Pinpoint the cell where the given text exists, returning its (X, Y) midpoint coordinate. 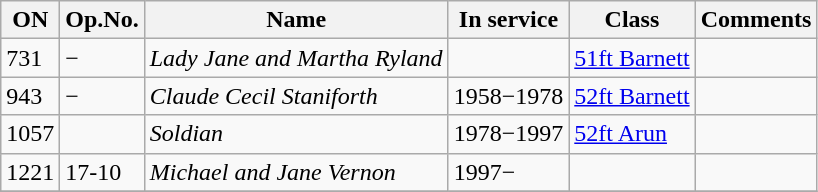
Soldian (296, 134)
Comments (756, 20)
Op.No. (102, 20)
Lady Jane and Martha Ryland (296, 58)
731 (30, 58)
ON (30, 20)
1958−1978 (508, 96)
51ft Barnett (632, 58)
17-10 (102, 172)
Name (296, 20)
52ft Arun (632, 134)
1997− (508, 172)
1221 (30, 172)
943 (30, 96)
Class (632, 20)
In service (508, 20)
52ft Barnett (632, 96)
1057 (30, 134)
Michael and Jane Vernon (296, 172)
Claude Cecil Staniforth (296, 96)
1978−1997 (508, 134)
